Search for the cell housing the specified text and yield its [x, y] center coordinate. 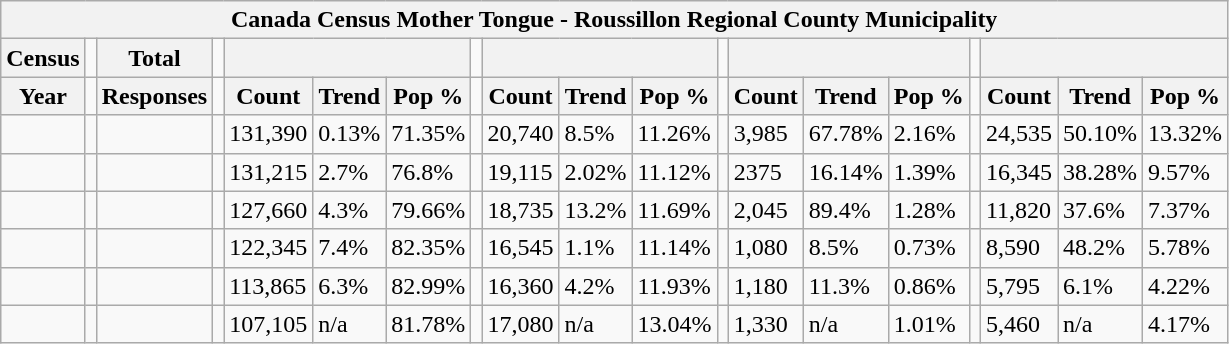
3,985 [766, 134]
1.28% [928, 210]
1.1% [596, 248]
16,345 [1018, 172]
Year [43, 96]
13.04% [674, 324]
38.28% [1100, 172]
17,080 [520, 324]
Canada Census Mother Tongue - Roussillon Regional County Municipality [614, 20]
Responses [154, 96]
2.02% [596, 172]
6.1% [1100, 286]
1,330 [766, 324]
1.39% [928, 172]
37.6% [1100, 210]
76.8% [428, 172]
127,660 [268, 210]
20,740 [520, 134]
19,115 [520, 172]
0.86% [928, 286]
13.2% [596, 210]
67.78% [846, 134]
11.12% [674, 172]
82.35% [428, 248]
131,390 [268, 134]
71.35% [428, 134]
5,460 [1018, 324]
7.37% [1186, 210]
5.78% [1186, 248]
50.10% [1100, 134]
48.2% [1100, 248]
0.73% [928, 248]
1,080 [766, 248]
Census [43, 58]
11.14% [674, 248]
11.93% [674, 286]
11.3% [846, 286]
79.66% [428, 210]
131,215 [268, 172]
16.14% [846, 172]
7.4% [350, 248]
5,795 [1018, 286]
82.99% [428, 286]
81.78% [428, 324]
113,865 [268, 286]
2,045 [766, 210]
16,545 [520, 248]
4.3% [350, 210]
1.01% [928, 324]
107,105 [268, 324]
2375 [766, 172]
24,535 [1018, 134]
16,360 [520, 286]
18,735 [520, 210]
0.13% [350, 134]
11.69% [674, 210]
122,345 [268, 248]
6.3% [350, 286]
2.16% [928, 134]
9.57% [1186, 172]
2.7% [350, 172]
89.4% [846, 210]
1,180 [766, 286]
4.17% [1186, 324]
13.32% [1186, 134]
Total [154, 58]
11.26% [674, 134]
4.2% [596, 286]
11,820 [1018, 210]
8,590 [1018, 248]
4.22% [1186, 286]
